For the text-containing cell, return its midpoint in (x, y) coordinate format. 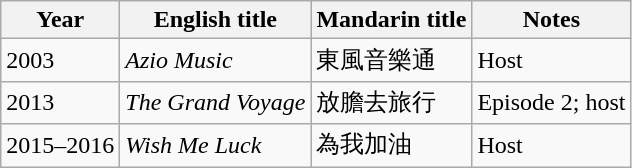
Wish Me Luck (216, 146)
Mandarin title (392, 20)
Year (60, 20)
Notes (552, 20)
Azio Music (216, 60)
The Grand Voyage (216, 102)
2013 (60, 102)
為我加油 (392, 146)
2015–2016 (60, 146)
English title (216, 20)
東風音樂通 (392, 60)
Episode 2; host (552, 102)
2003 (60, 60)
放膽去旅行 (392, 102)
